Find where the given text appears and provide that cell's center as (x, y) coordinate. 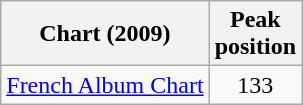
Peakposition (255, 34)
133 (255, 85)
French Album Chart (105, 85)
Chart (2009) (105, 34)
